From the cell containing the given text, extract its center point as (x, y) coordinate. 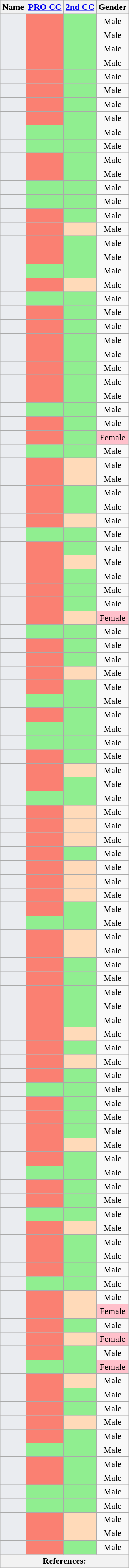
Gender (113, 7)
2nd CC (80, 7)
References: (64, 1561)
PRO CC (45, 7)
Name (13, 7)
